Scan for the cell matching the given text and deliver its (X, Y) coordinate at center. 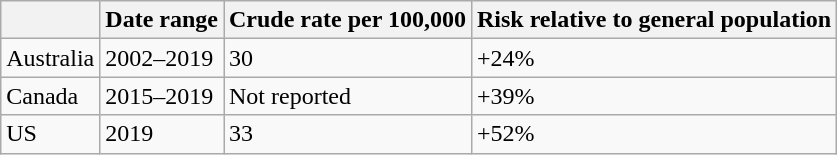
+39% (654, 96)
Crude rate per 100,000 (348, 20)
2019 (162, 134)
2015–2019 (162, 96)
33 (348, 134)
+52% (654, 134)
Australia (50, 58)
Not reported (348, 96)
+24% (654, 58)
Date range (162, 20)
Risk relative to general population (654, 20)
US (50, 134)
2002–2019 (162, 58)
Canada (50, 96)
30 (348, 58)
